Provide the [X, Y] coordinate of the cell's center where the given text is located.  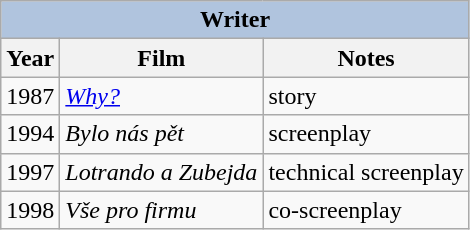
story [366, 96]
Writer [235, 20]
1994 [30, 134]
1998 [30, 210]
Year [30, 58]
Lotrando a Zubejda [162, 172]
Bylo nás pět [162, 134]
1997 [30, 172]
technical screenplay [366, 172]
co-screenplay [366, 210]
Why? [162, 96]
Notes [366, 58]
Vše pro firmu [162, 210]
screenplay [366, 134]
Film [162, 58]
1987 [30, 96]
